Determine the (X, Y) coordinate at the center of the cell enclosing the given text.  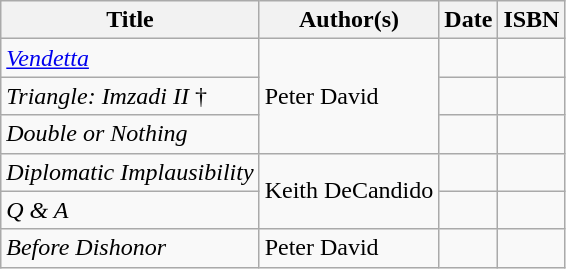
Date (468, 20)
Author(s) (349, 20)
Q & A (130, 210)
Before Dishonor (130, 248)
Keith DeCandido (349, 191)
Diplomatic Implausibility (130, 172)
Vendetta (130, 58)
Triangle: Imzadi II † (130, 96)
Double or Nothing (130, 134)
Title (130, 20)
ISBN (532, 20)
